Extract the [X, Y] coordinate from the center of the cell holding the provided text.  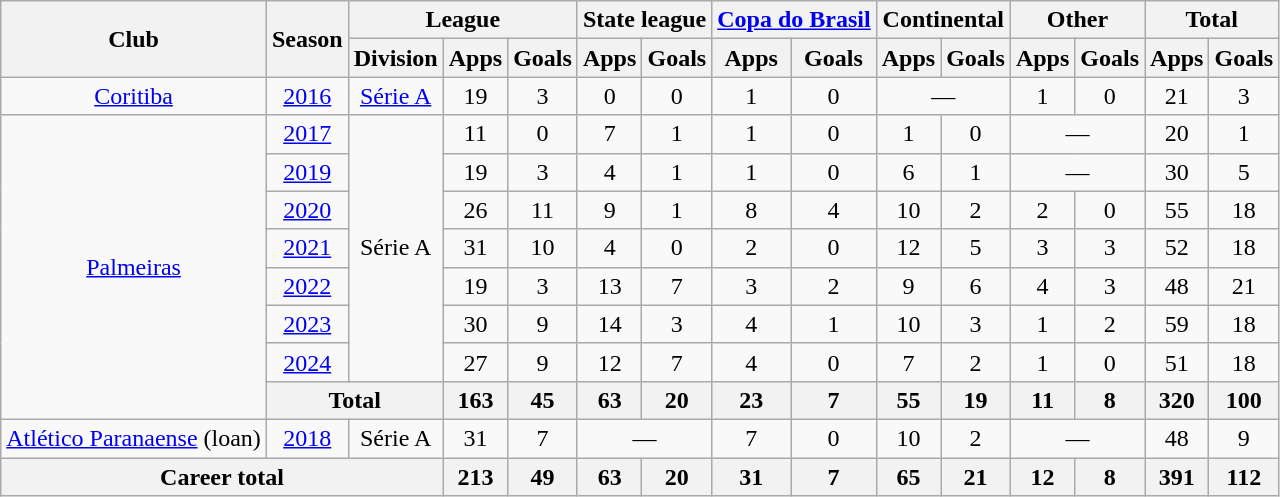
Coritiba [134, 96]
213 [475, 477]
Copa do Brasil [794, 20]
2020 [307, 210]
Other [1077, 20]
Division [396, 58]
2023 [307, 324]
2017 [307, 134]
14 [609, 324]
320 [1177, 400]
27 [475, 362]
Atlético Paranaense (loan) [134, 438]
League [462, 20]
163 [475, 400]
Club [134, 39]
2022 [307, 286]
2021 [307, 248]
Continental [943, 20]
2019 [307, 172]
2024 [307, 362]
391 [1177, 477]
51 [1177, 362]
Season [307, 39]
65 [908, 477]
State league [644, 20]
112 [1244, 477]
23 [752, 400]
45 [543, 400]
59 [1177, 324]
2016 [307, 96]
52 [1177, 248]
13 [609, 286]
49 [543, 477]
100 [1244, 400]
2018 [307, 438]
26 [475, 210]
Career total [222, 477]
Palmeiras [134, 267]
